Locate the cell with the specified text and output its (X, Y) center coordinate. 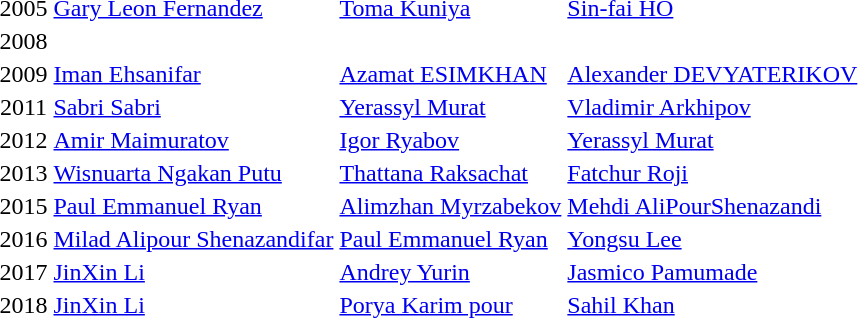
Milad Alipour Shenazandifar (194, 239)
Thattana Raksachat (450, 173)
Sabri Sabri (194, 107)
Wisnuarta Ngakan Putu (194, 173)
Iman Ehsanifar (194, 74)
Amir Maimuratov (194, 140)
Yerassyl Murat (450, 107)
Azamat ESIMKHAN (450, 74)
JinXin Li (194, 272)
Igor Ryabov (450, 140)
Alimzhan Myrzabekov (450, 206)
Andrey Yurin (450, 272)
